Pinpoint the cell where the given text exists, returning its (X, Y) midpoint coordinate. 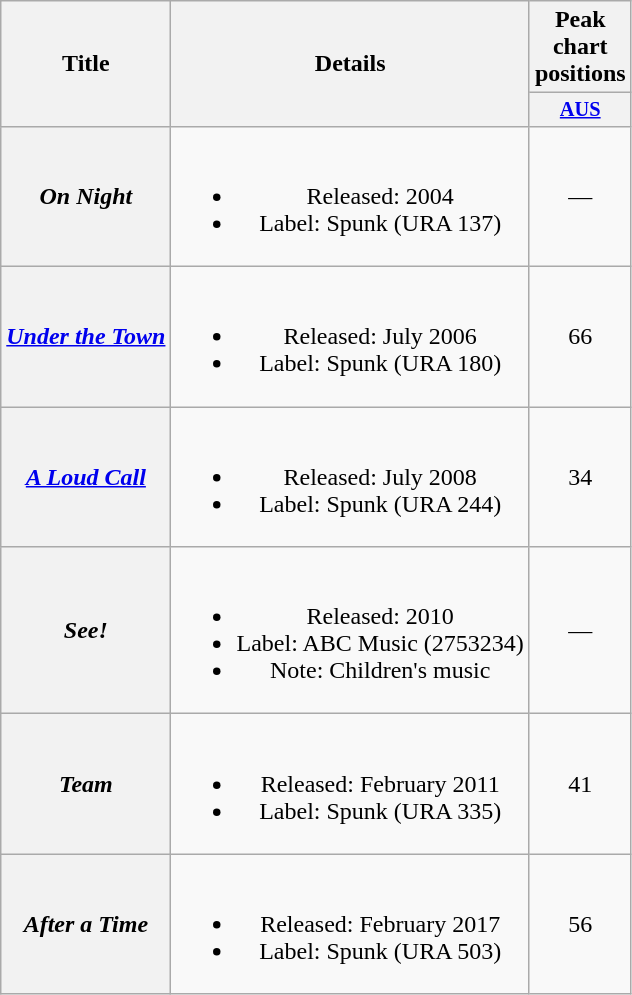
Details (350, 64)
Released: 2004Label: Spunk (URA 137) (350, 196)
34 (580, 477)
66 (580, 337)
A Loud Call (86, 477)
56 (580, 924)
Peak chart positions (580, 47)
41 (580, 784)
Title (86, 64)
Released: February 2017Label: Spunk (URA 503) (350, 924)
Team (86, 784)
Released: 2010Label: ABC Music (2753234)Note: Children's music (350, 630)
Released: February 2011Label: Spunk (URA 335) (350, 784)
On Night (86, 196)
AUS (580, 110)
After a Time (86, 924)
Under the Town (86, 337)
See! (86, 630)
Released: July 2008Label: Spunk (URA 244) (350, 477)
Released: July 2006Label: Spunk (URA 180) (350, 337)
